Pinpoint the cell where the given text exists, returning its [x, y] midpoint coordinate. 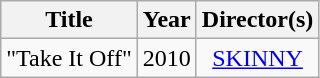
2010 [166, 58]
SKINNY [258, 58]
Year [166, 20]
"Take It Off" [69, 58]
Title [69, 20]
Director(s) [258, 20]
